Capture the cell that displays the provided text and extract its [X, Y] central coordinate. 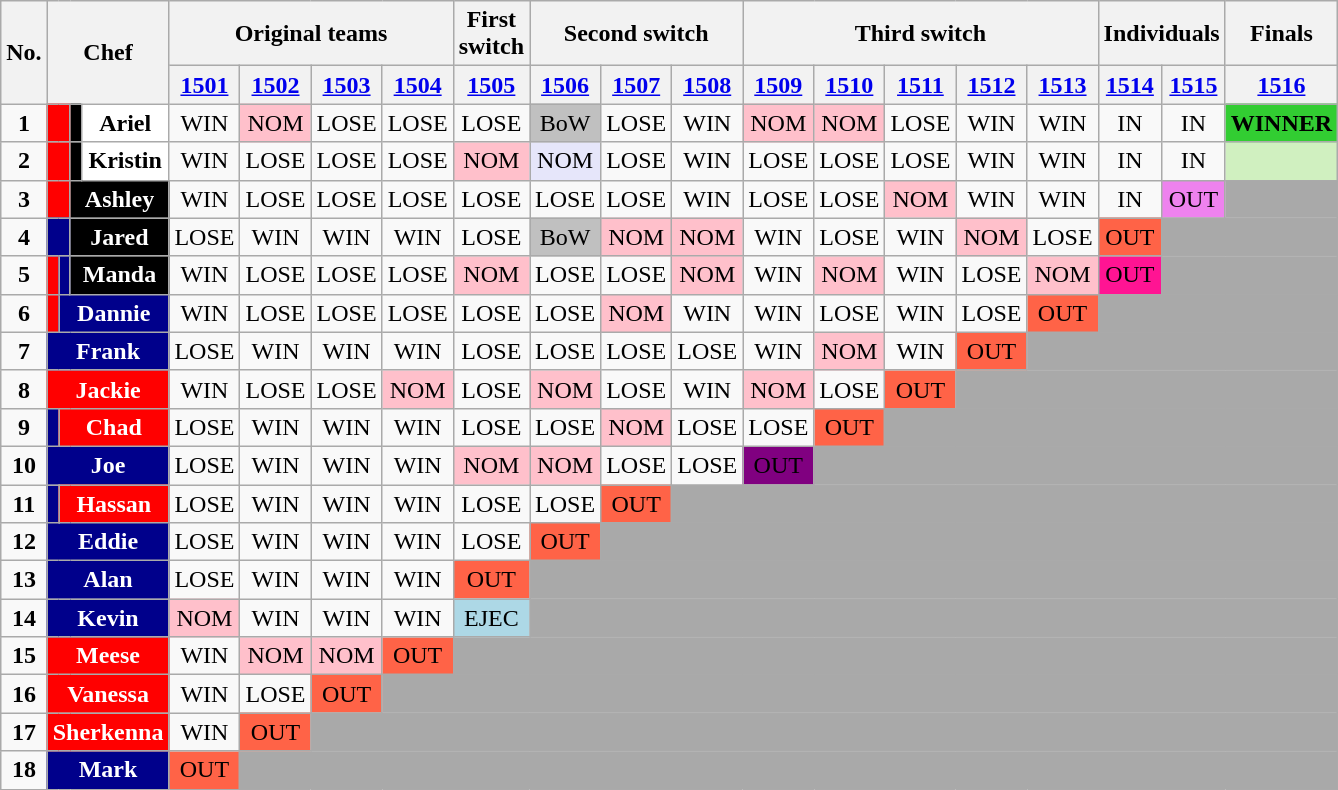
Jared [120, 237]
1510 [850, 85]
7 [24, 351]
Kristin [124, 161]
Joe [108, 465]
2 [24, 161]
Vanessa [108, 694]
Individuals [1162, 34]
1513 [1062, 85]
Hassan [114, 503]
No. [24, 52]
Chef [108, 52]
17 [24, 732]
1514 [1130, 85]
15 [24, 656]
16 [24, 694]
Dannie [114, 313]
9 [24, 427]
WINNER [1281, 123]
14 [24, 618]
Jackie [108, 389]
10 [24, 465]
1505 [491, 85]
Ariel [124, 123]
8 [24, 389]
Alan [108, 580]
18 [24, 770]
Second switch [636, 34]
1511 [920, 85]
Firstswitch [491, 34]
Original teams [311, 34]
1 [24, 123]
Manda [120, 275]
Finals [1281, 34]
1509 [778, 85]
Eddie [108, 542]
Frank [108, 351]
3 [24, 199]
1501 [204, 85]
11 [24, 503]
13 [24, 580]
EJEC [491, 618]
1506 [566, 85]
1516 [1281, 85]
Chad [114, 427]
Third switch [920, 34]
Meese [108, 656]
1504 [418, 85]
1512 [992, 85]
6 [24, 313]
5 [24, 275]
Mark [108, 770]
12 [24, 542]
Ashley [120, 199]
1508 [708, 85]
Sherkenna [108, 732]
1515 [1194, 85]
Kevin [108, 618]
1502 [276, 85]
1503 [346, 85]
4 [24, 237]
1507 [636, 85]
